From the cell containing the given text, extract its center point as (X, Y) coordinate. 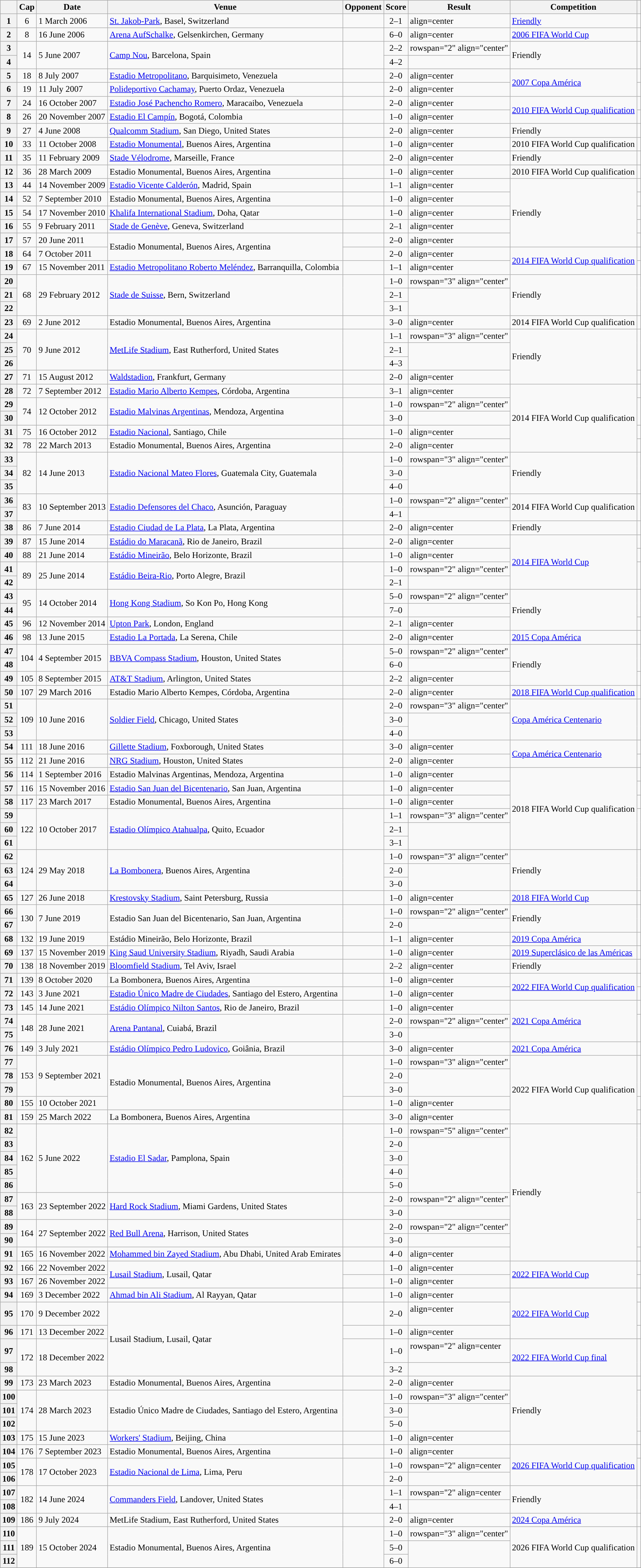
58 (9, 802)
163 (27, 1206)
110 (9, 1534)
Estadio Olímpico Atahualpa, Quito, Ecuador (225, 829)
37 (9, 514)
162 (27, 1158)
26 November 2022 (72, 1281)
9 February 2011 (72, 226)
90 (9, 1240)
3 June 2021 (72, 993)
20 (9, 281)
48 (9, 665)
2 (9, 35)
15 August 2012 (72, 377)
91 (9, 1254)
31 (9, 432)
11 October 2008 (72, 144)
49 (9, 679)
114 (27, 774)
29 February 2012 (72, 295)
14 June 2021 (72, 1007)
Polideportivo Cachamay, Puerto Ordaz, Venezuela (225, 89)
Qualcomm Stadium, San Diego, United States (225, 130)
18 November 2019 (72, 966)
2019 Superclásico de las Américas (573, 952)
2 June 2012 (72, 322)
9 September 2021 (72, 1076)
167 (27, 1281)
Stade de Genève, Geneva, Switzerland (225, 226)
28 June 2021 (72, 1028)
7 June 2019 (72, 918)
Gillette Stadium, Foxborough, United States (225, 747)
99 (9, 1383)
16 (9, 226)
NRG Stadium, Houston, United States (225, 761)
Estadio Vicente Calderón, Madrid, Spain (225, 185)
3 July 2021 (72, 1049)
43 (9, 596)
12 (9, 172)
175 (27, 1438)
106 (9, 1479)
189 (27, 1547)
Estadio Nacional, Santiago, Chile (225, 432)
77 (9, 1062)
4 September 2015 (72, 658)
3 December 2022 (72, 1295)
BBVA Compass Stadium, Houston, United States (225, 658)
Estadio José Pachencho Romero, Maracaibo, Venezuela (225, 103)
40 (9, 555)
Estádio Beira-Rio, Porto Alegre, Brazil (225, 576)
169 (27, 1295)
172 (27, 1358)
Estadio Nacional Mateo Flores, Guatemala City, Guatemala (225, 473)
7 June 2014 (72, 528)
171 (27, 1332)
124 (27, 870)
Estadio La Portada, La Serena, Chile (225, 637)
51 (9, 706)
155 (27, 1103)
28 (9, 391)
84 (9, 1158)
122 (27, 829)
King Saud University Stadium, Riyadh, Saudi Arabia (225, 952)
26 June 2018 (72, 898)
73 (9, 1007)
Competition (573, 7)
Estádio do Maracanã, Rio de Janeiro, Brazil (225, 541)
14 November 2009 (72, 185)
5 (9, 76)
116 (27, 788)
76 (9, 1049)
22 March 2013 (72, 446)
117 (27, 802)
34 (9, 473)
61 (9, 843)
Camp Nou, Barcelona, Spain (225, 55)
10 June 2016 (72, 720)
Estadio El Campín, Bogotá, Colombia (225, 117)
18 June 2016 (72, 747)
23 March 2023 (72, 1383)
2019 Copa América (573, 939)
21 June 2014 (72, 555)
15 November 2016 (72, 788)
9 July 2024 (72, 1520)
145 (27, 1007)
Result (459, 7)
AT&T Stadium, Arlington, United States (225, 679)
41 (9, 569)
20 November 2007 (72, 117)
148 (27, 1028)
9 December 2022 (72, 1314)
1 September 2016 (72, 774)
165 (27, 1254)
2018 FIFA World Cup (573, 898)
Score (396, 7)
66 (9, 911)
4–2 (396, 62)
79 (9, 1090)
Ahmad bin Ali Stadium, Al Rayyan, Qatar (225, 1295)
Commanders Field, Landover, United States (225, 1499)
59 (9, 815)
2015 Copa América (573, 637)
182 (27, 1499)
11 February 2009 (72, 158)
17 (9, 240)
132 (27, 939)
97 (9, 1351)
4–3 (396, 363)
21 June 2016 (72, 761)
8 July 2007 (72, 76)
7 September 2010 (72, 199)
27 September 2022 (72, 1233)
28 March 2009 (72, 172)
25 June 2014 (72, 576)
9 June 2012 (72, 350)
29 May 2018 (72, 870)
19 June 2019 (72, 939)
7 October 2011 (72, 254)
11 (9, 158)
Opponent (363, 7)
20 June 2011 (72, 240)
32 (9, 446)
Estádio Olímpico Nilton Santos, Rio de Janeiro, Brazil (225, 1007)
130 (27, 918)
Estadio Ciudad de La Plata, La Plata, Argentina (225, 528)
5 June 2007 (72, 55)
Bloomfield Stadium, Tel Aviv, Israel (225, 966)
Waldstadion, Frankfurt, Germany (225, 377)
127 (27, 898)
12 October 2012 (72, 411)
2007 Copa América (573, 82)
139 (27, 980)
170 (27, 1314)
12 November 2014 (72, 624)
8 September 2015 (72, 679)
Estadio Metropolitano Roberto Meléndez, Barranquilla, Colombia (225, 267)
Estadio El Sadar, Pamplona, Spain (225, 1158)
92 (9, 1267)
39 (9, 541)
16 November 2022 (72, 1254)
178 (27, 1472)
Stade de Suisse, Bern, Switzerland (225, 295)
7 (9, 103)
1 March 2006 (72, 21)
Estadio Nacional de Lima, Lima, Peru (225, 1472)
17 November 2010 (72, 213)
15 June 2014 (72, 541)
2014 FIFA World Cup (573, 562)
Krestovsky Stadium, Saint Petersburg, Russia (225, 898)
10 (9, 144)
173 (27, 1383)
103 (9, 1438)
2024 Copa América (573, 1520)
101 (9, 1410)
Estadio Defensores del Chaco, Asunción, Paraguay (225, 507)
81 (9, 1117)
29 (9, 405)
45 (9, 624)
13 December 2022 (72, 1332)
100 (9, 1397)
3–2 (396, 1369)
62 (9, 857)
30 (9, 418)
Date (72, 7)
28 March 2023 (72, 1410)
8 October 2020 (72, 980)
47 (9, 651)
10 September 2013 (72, 507)
16 October 2012 (72, 432)
85 (9, 1172)
7 September 2012 (72, 391)
53 (9, 733)
Arena AufSchalke, Gelsenkirchen, Germany (225, 35)
Khalifa International Stadium, Doha, Qatar (225, 213)
Upton Park, London, England (225, 624)
159 (27, 1117)
St. Jakob-Park, Basel, Switzerland (225, 21)
94 (9, 1295)
Soldier Field, Chicago, United States (225, 720)
102 (9, 1424)
Red Bull Arena, Harrison, United States (225, 1233)
3 (9, 48)
42 (9, 582)
63 (9, 870)
21 (9, 295)
29 March 2016 (72, 692)
50 (9, 692)
80 (9, 1103)
23 March 2017 (72, 802)
38 (9, 528)
Workers' Stadium, Beijing, China (225, 1438)
15 October 2024 (72, 1547)
2022 FIFA World Cup final (573, 1358)
25 (9, 350)
17 October 2023 (72, 1472)
23 (9, 322)
9 (9, 130)
25 March 2022 (72, 1117)
46 (9, 637)
18 December 2022 (72, 1358)
23 September 2022 (72, 1206)
138 (27, 966)
10 October 2021 (72, 1103)
14 June 2024 (72, 1499)
Estadio Metropolitano, Barquisimeto, Venezuela (225, 76)
2006 FIFA World Cup (573, 35)
Hard Rock Stadium, Miami Gardens, United States (225, 1206)
Venue (225, 7)
149 (27, 1049)
15 November 2019 (72, 952)
4 June 2008 (72, 130)
166 (27, 1267)
164 (27, 1233)
11 July 2007 (72, 89)
7 September 2023 (72, 1451)
22 (9, 308)
rowspan="5" align="center" (459, 1131)
143 (27, 993)
5 June 2022 (72, 1158)
Mohammed bin Zayed Stadium, Abu Dhabi, United Arab Emirates (225, 1254)
153 (27, 1076)
Arena Pantanal, Cuiabá, Brazil (225, 1028)
13 June 2015 (72, 637)
14 June 2013 (72, 473)
Cap (27, 7)
60 (9, 829)
Estádio Olímpico Pedro Ludovico, Goiânia, Brazil (225, 1049)
Stade Vélodrome, Marseille, France (225, 158)
108 (9, 1506)
137 (27, 952)
10 October 2017 (72, 829)
13 (9, 185)
15 November 2011 (72, 267)
4 (9, 62)
65 (9, 898)
174 (27, 1410)
7–0 (396, 610)
14 October 2014 (72, 603)
93 (9, 1281)
16 June 2006 (72, 35)
1 (9, 21)
Hong Kong Stadium, So Kon Po, Hong Kong (225, 603)
15 (9, 213)
186 (27, 1520)
176 (27, 1451)
16 October 2007 (72, 103)
22 November 2022 (72, 1267)
15 June 2023 (72, 1438)
56 (9, 774)
